For the text-containing cell, return its midpoint in [x, y] coordinate format. 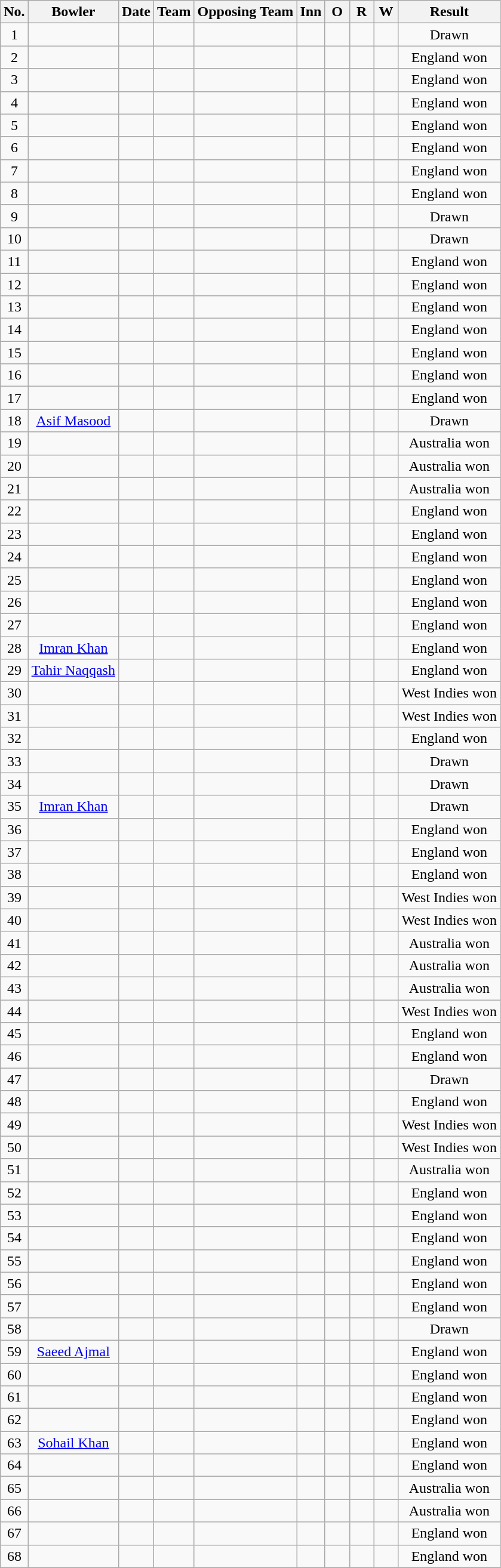
4 [14, 103]
49 [14, 1125]
53 [14, 1215]
8 [14, 193]
Opposing Team [245, 12]
31 [14, 716]
R [362, 12]
62 [14, 1420]
O [337, 12]
46 [14, 1057]
28 [14, 647]
67 [14, 1533]
Saeed Ajmal [73, 1351]
57 [14, 1306]
26 [14, 602]
66 [14, 1511]
34 [14, 784]
33 [14, 761]
61 [14, 1397]
19 [14, 443]
14 [14, 330]
11 [14, 261]
32 [14, 739]
Sohail Khan [73, 1443]
39 [14, 897]
43 [14, 988]
6 [14, 148]
10 [14, 239]
7 [14, 171]
52 [14, 1193]
W [386, 12]
35 [14, 807]
55 [14, 1261]
Result [449, 12]
13 [14, 307]
Tahir Naqqash [73, 671]
51 [14, 1170]
48 [14, 1102]
23 [14, 534]
15 [14, 353]
16 [14, 375]
45 [14, 1034]
5 [14, 125]
56 [14, 1283]
Asif Masood [73, 421]
38 [14, 875]
40 [14, 920]
42 [14, 965]
18 [14, 421]
24 [14, 557]
27 [14, 625]
Inn [311, 12]
17 [14, 398]
21 [14, 489]
No. [14, 12]
25 [14, 579]
37 [14, 852]
60 [14, 1374]
54 [14, 1238]
20 [14, 466]
1 [14, 35]
44 [14, 1011]
29 [14, 671]
Date [136, 12]
Bowler [73, 12]
41 [14, 943]
64 [14, 1465]
50 [14, 1147]
65 [14, 1488]
12 [14, 285]
2 [14, 57]
22 [14, 511]
3 [14, 80]
30 [14, 693]
59 [14, 1351]
Team [174, 12]
63 [14, 1443]
58 [14, 1329]
68 [14, 1556]
9 [14, 216]
36 [14, 829]
47 [14, 1079]
